Scan for the cell matching the given text and deliver its (X, Y) coordinate at center. 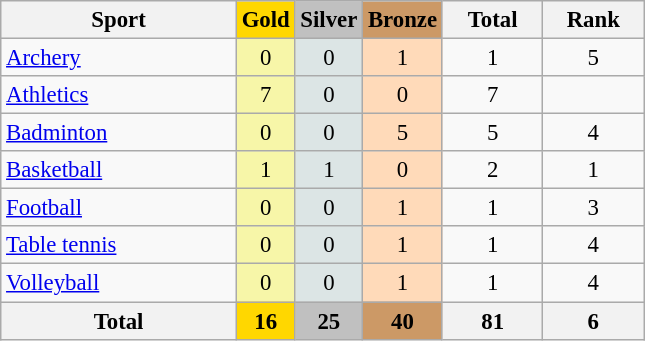
Gold (266, 20)
Basketball (119, 170)
3 (594, 208)
Sport (119, 20)
Football (119, 208)
Bronze (403, 20)
Table tennis (119, 245)
Volleyball (119, 283)
25 (329, 321)
Badminton (119, 133)
Silver (329, 20)
Athletics (119, 95)
Archery (119, 58)
Rank (594, 20)
6 (594, 321)
40 (403, 321)
2 (492, 170)
81 (492, 321)
16 (266, 321)
